Locate the cell with the specified text and output its (X, Y) center coordinate. 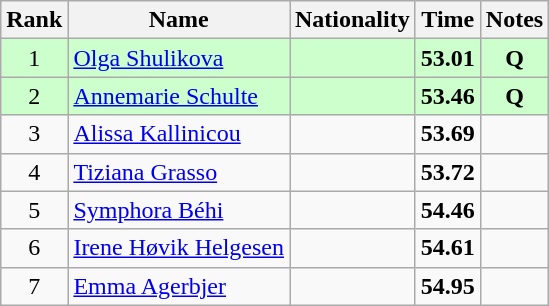
53.01 (448, 58)
Tiziana Grasso (179, 172)
Irene Høvik Helgesen (179, 248)
7 (34, 286)
3 (34, 134)
54.46 (448, 210)
53.46 (448, 96)
1 (34, 58)
Name (179, 20)
Notes (514, 20)
5 (34, 210)
4 (34, 172)
Symphora Béhi (179, 210)
Time (448, 20)
2 (34, 96)
Olga Shulikova (179, 58)
Annemarie Schulte (179, 96)
Emma Agerbjer (179, 286)
53.69 (448, 134)
54.95 (448, 286)
Rank (34, 20)
Alissa Kallinicou (179, 134)
53.72 (448, 172)
6 (34, 248)
54.61 (448, 248)
Nationality (353, 20)
